Locate the cell with the specified text and output its (X, Y) center coordinate. 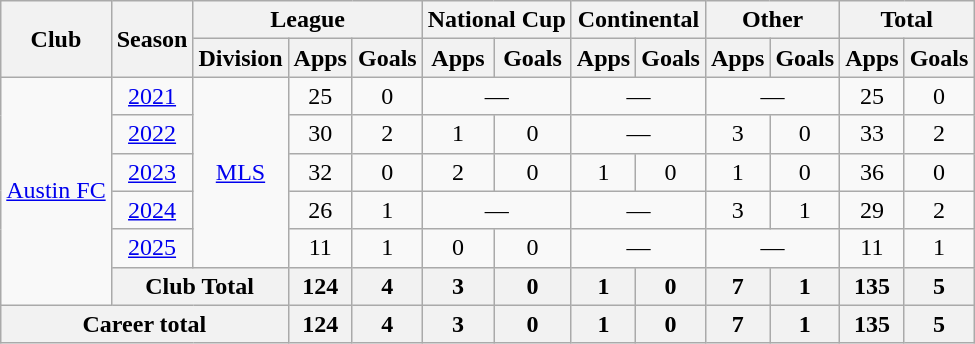
33 (872, 134)
32 (320, 172)
League (308, 20)
Continental (638, 20)
2024 (152, 210)
Club Total (200, 286)
Career total (144, 324)
26 (320, 210)
36 (872, 172)
Club (56, 39)
2022 (152, 134)
2025 (152, 248)
Austin FC (56, 191)
Other (772, 20)
National Cup (496, 20)
2023 (152, 172)
Season (152, 39)
30 (320, 134)
MLS (240, 172)
Total (907, 20)
29 (872, 210)
Division (240, 58)
2021 (152, 96)
